Scan for the cell matching the given text and deliver its (x, y) coordinate at center. 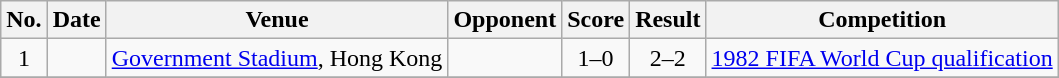
Date (76, 20)
Competition (882, 20)
Score (596, 20)
1982 FIFA World Cup qualification (882, 58)
Result (668, 20)
Opponent (505, 20)
Venue (277, 20)
No. (24, 20)
1 (24, 58)
2–2 (668, 58)
Government Stadium, Hong Kong (277, 58)
1–0 (596, 58)
